Return [x, y] of the center of cell containing provided text 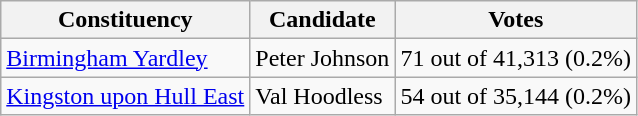
Constituency [126, 20]
Peter Johnson [322, 58]
54 out of 35,144 (0.2%) [516, 96]
Val Hoodless [322, 96]
Birmingham Yardley [126, 58]
Votes [516, 20]
Candidate [322, 20]
71 out of 41,313 (0.2%) [516, 58]
Kingston upon Hull East [126, 96]
